Capture the cell that displays the provided text and extract its [x, y] central coordinate. 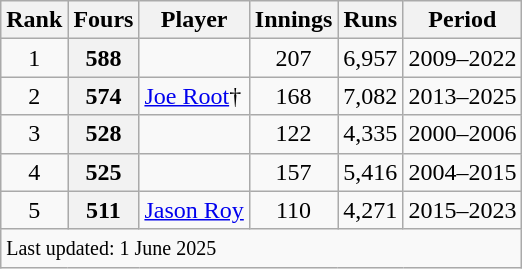
7,082 [370, 96]
122 [293, 134]
Player [194, 20]
6,957 [370, 58]
2013–2025 [462, 96]
168 [293, 96]
3 [34, 134]
2 [34, 96]
2004–2015 [462, 172]
Last updated: 1 June 2025 [262, 248]
157 [293, 172]
Innings [293, 20]
4,335 [370, 134]
528 [104, 134]
Rank [34, 20]
4 [34, 172]
Runs [370, 20]
Jason Roy [194, 210]
1 [34, 58]
2009–2022 [462, 58]
207 [293, 58]
5 [34, 210]
511 [104, 210]
525 [104, 172]
4,271 [370, 210]
574 [104, 96]
5,416 [370, 172]
Joe Root† [194, 96]
110 [293, 210]
588 [104, 58]
Fours [104, 20]
Period [462, 20]
2015–2023 [462, 210]
2000–2006 [462, 134]
